Provide the (X, Y) coordinate of the cell's center where the given text is located.  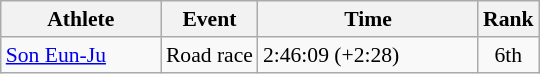
Road race (210, 55)
Son Eun-Ju (81, 55)
Athlete (81, 19)
2:46:09 (+2:28) (368, 55)
Rank (508, 19)
Time (368, 19)
6th (508, 55)
Event (210, 19)
